Determine the (x, y) coordinate at the center of the cell enclosing the given text.  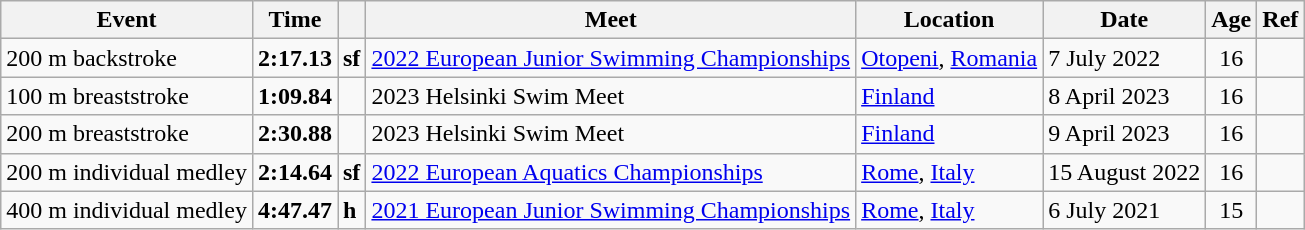
15 (1232, 210)
8 April 2023 (1124, 96)
2022 European Aquatics Championships (611, 172)
Location (950, 20)
400 m individual medley (127, 210)
2:17.13 (294, 58)
6 July 2021 (1124, 210)
200 m backstroke (127, 58)
9 April 2023 (1124, 134)
15 August 2022 (1124, 172)
2022 European Junior Swimming Championships (611, 58)
100 m breaststroke (127, 96)
2:14.64 (294, 172)
Event (127, 20)
7 July 2022 (1124, 58)
2:30.88 (294, 134)
Date (1124, 20)
h (352, 210)
Time (294, 20)
200 m individual medley (127, 172)
4:47.47 (294, 210)
Age (1232, 20)
1:09.84 (294, 96)
Otopeni, Romania (950, 58)
Ref (1280, 20)
2021 European Junior Swimming Championships (611, 210)
Meet (611, 20)
200 m breaststroke (127, 134)
